Detect which cell encompasses the target text, then output its [x, y] center coordinate. 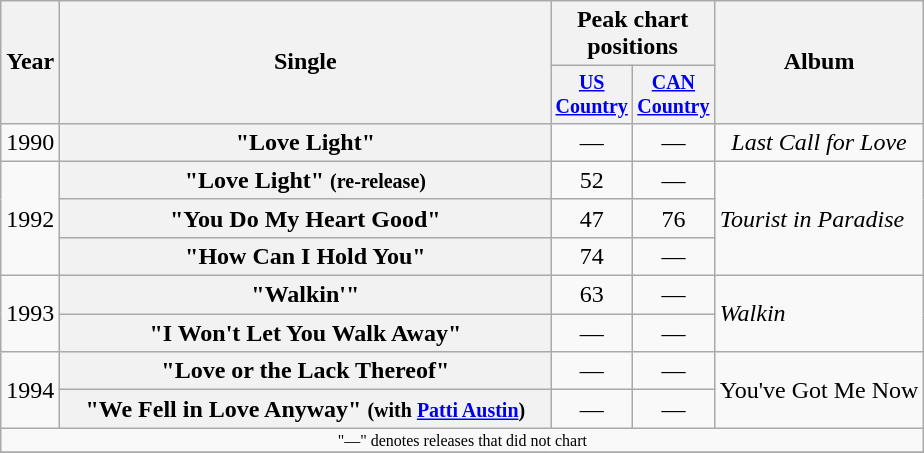
Last Call for Love [819, 142]
"I Won't Let You Walk Away" [306, 333]
"We Fell in Love Anyway" (with Patti Austin) [306, 409]
52 [592, 180]
"Love Light" [306, 142]
"Love or the Lack Thereof" [306, 371]
You've Got Me Now [819, 390]
US Country [592, 94]
1993 [30, 314]
"Walkin'" [306, 295]
CAN Country [674, 94]
63 [592, 295]
"You Do My Heart Good" [306, 218]
1990 [30, 142]
Walkin [819, 314]
Album [819, 62]
74 [592, 256]
1992 [30, 218]
"How Can I Hold You" [306, 256]
76 [674, 218]
"—" denotes releases that did not chart [462, 440]
Peak chartpositions [632, 34]
Tourist in Paradise [819, 218]
47 [592, 218]
Year [30, 62]
1994 [30, 390]
Single [306, 62]
"Love Light" (re-release) [306, 180]
